Locate the cell with the specified text and output its (X, Y) center coordinate. 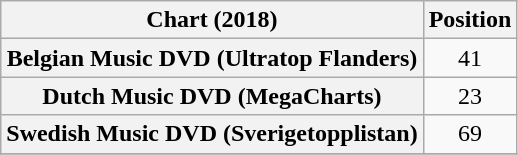
Position (470, 20)
41 (470, 58)
69 (470, 134)
Swedish Music DVD (Sverigetopplistan) (212, 134)
23 (470, 96)
Dutch Music DVD (MegaCharts) (212, 96)
Chart (2018) (212, 20)
Belgian Music DVD (Ultratop Flanders) (212, 58)
